Pinpoint the cell where the given text exists, returning its (x, y) midpoint coordinate. 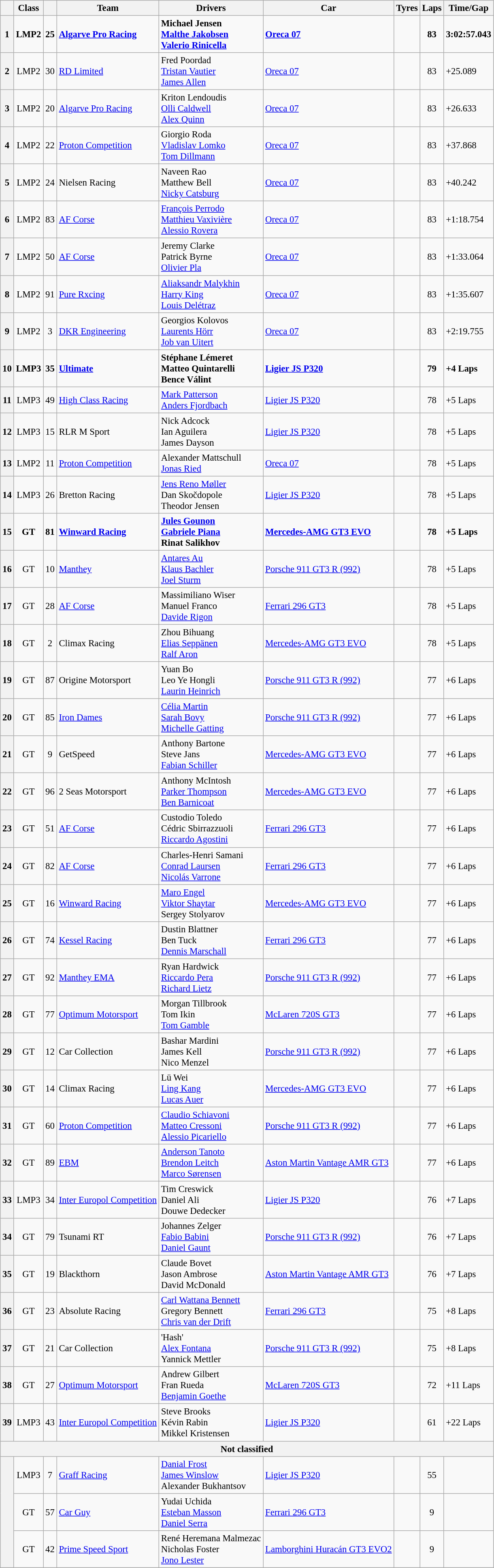
+26.633 (469, 109)
87 (50, 680)
+2:19.755 (469, 331)
Claude Bovet Jason Ambrose David McDonald (211, 1274)
Zhou Bihuang Elias Seppänen Ralf Aron (211, 643)
29 (7, 1051)
+11 Laps (469, 1386)
Morgan Tillbrook Tom Ikin Tom Gamble (211, 1015)
Fred Poordad Tristan Vautier James Allen (211, 71)
89 (50, 1163)
18 (7, 643)
Anthony McIntosh Parker Thompson Ben Barnicoat (211, 792)
5 (7, 183)
55 (432, 1475)
'Hash' Alex Fontana Yannick Mettler (211, 1348)
Anthony Bartone Steve Jans Fabian Schiller (211, 754)
81 (50, 532)
RLR M Sport (108, 432)
RD Limited (108, 71)
Prime Speed Sport (108, 1549)
Origine Motorsport (108, 680)
Anderson Tanoto Brendon Leitch Marco Sørensen (211, 1163)
Mark Patterson Anders Fjordbach (211, 399)
2 Seas Motorsport (108, 792)
4 (7, 145)
Laps (432, 8)
High Class Racing (108, 399)
32 (7, 1163)
Alexander Mattschull Jonas Ried (211, 464)
96 (50, 792)
Lamborghini Huracán GT3 EVO2 (329, 1549)
Yudai Uchida Esteban Masson Daniel Serra (211, 1512)
43 (50, 1423)
Steve Brooks Kévin Rabin Mikkel Kristensen (211, 1423)
36 (7, 1311)
42 (50, 1549)
Yuan Bo Leo Ye Hongli Laurin Heinrich (211, 680)
Jules Gounon Gabriele Piana Rinat Salikhov (211, 532)
+1:35.607 (469, 294)
Car (329, 8)
Aliaksandr Malykhin Harry King Louis Delétraz (211, 294)
Stéphane Lémeret Matteo Quintarelli Bence Válint (211, 368)
Bretton Racing (108, 495)
Nick Adcock Ian Aguilera James Dayson (211, 432)
Ryan Hardwick Riccardo Pera Richard Lietz (211, 977)
37 (7, 1348)
1 (7, 34)
+1:18.754 (469, 220)
Tim Creswick Daniel Ali Douwe Dedecker (211, 1200)
Jeremy Clarke Patrick Byrne Olivier Pla (211, 257)
72 (432, 1386)
Danial Frost James Winslow Alexander Bukhantsov (211, 1475)
GetSpeed (108, 754)
50 (50, 257)
Massimiliano Wiser Manuel Franco Davide Rigon (211, 606)
Charles-Henri Samani Conrad Laursen Nicolás Varrone (211, 866)
Iron Dames (108, 718)
Maro Engel Viktor Shaytar Sergey Stolyarov (211, 903)
Class (28, 8)
82 (50, 866)
Jens Reno Møller Dan Skočdopole Theodor Jensen (211, 495)
Bashar Mardini James Kell Nico Menzel (211, 1051)
Ultimate (108, 368)
Kriton Lendoudis Olli Caldwell Alex Quinn (211, 109)
François Perrodo Matthieu Vaxivière Alessio Rovera (211, 220)
74 (50, 940)
39 (7, 1423)
Carl Wattana Bennett Gregory Bennett Chris van der Drift (211, 1311)
57 (50, 1512)
6 (7, 220)
+4 Laps (469, 368)
René Heremana Malmezac Nicholas Foster Jono Lester (211, 1549)
Antares Au Klaus Bachler Joel Sturm (211, 569)
31 (7, 1126)
+40.242 (469, 183)
Manthey (108, 569)
Naveen Rao Matthew Bell Nicky Catsburg (211, 183)
Dustin Blattner Ben Tuck Dennis Marschall (211, 940)
Drivers (211, 8)
Time/Gap (469, 8)
Nielsen Racing (108, 183)
Absolute Racing (108, 1311)
17 (7, 606)
Lü Wei Ling Kang Lucas Auer (211, 1089)
49 (50, 399)
61 (432, 1423)
Giorgio Roda Vladislav Lomko Tom Dillmann (211, 145)
Car Guy (108, 1512)
91 (50, 294)
85 (50, 718)
Graff Racing (108, 1475)
Tyres (407, 8)
Pure Rxcing (108, 294)
33 (7, 1200)
Andrew Gilbert Fran Rueda Benjamin Goethe (211, 1386)
Claudio Schiavoni Matteo Cressoni Alessio Picariello (211, 1126)
+22 Laps (469, 1423)
Johannes Zelger Fabio Babini Daniel Gaunt (211, 1237)
13 (7, 464)
+1:33.064 (469, 257)
Custodio Toledo Cédric Sbirrazzuoli Riccardo Agostini (211, 829)
3:02:57.043 (469, 34)
EBM (108, 1163)
8 (7, 294)
Manthey EMA (108, 977)
DKR Engineering (108, 331)
Tsunami RT (108, 1237)
Blackthorn (108, 1274)
Team (108, 8)
60 (50, 1126)
51 (50, 829)
Célia Martin Sarah Bovy Michelle Gatting (211, 718)
Michael Jensen Malthe Jakobsen Valerio Rinicella (211, 34)
Not classified (247, 1449)
Kessel Racing (108, 940)
38 (7, 1386)
+25.089 (469, 71)
92 (50, 977)
+37.868 (469, 145)
Georgios Kolovos Laurents Hörr Job van Uitert (211, 331)
